Detect which cell encompasses the target text, then output its [X, Y] center coordinate. 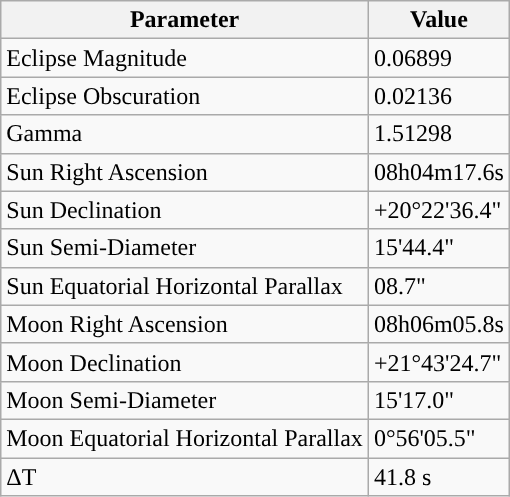
0.02136 [438, 96]
Sun Declination [185, 210]
ΔT [185, 477]
+21°43'24.7" [438, 362]
08h06m05.8s [438, 324]
Value [438, 20]
08h04m17.6s [438, 172]
15'17.0" [438, 400]
Sun Equatorial Horizontal Parallax [185, 286]
Eclipse Obscuration [185, 96]
41.8 s [438, 477]
Parameter [185, 20]
+20°22'36.4" [438, 210]
0.06899 [438, 58]
Gamma [185, 134]
Moon Equatorial Horizontal Parallax [185, 438]
Sun Right Ascension [185, 172]
0°56'05.5" [438, 438]
08.7" [438, 286]
Moon Declination [185, 362]
Moon Semi-Diameter [185, 400]
Moon Right Ascension [185, 324]
15'44.4" [438, 248]
Sun Semi-Diameter [185, 248]
Eclipse Magnitude [185, 58]
1.51298 [438, 134]
